From the cell containing the given text, extract its center point as (X, Y) coordinate. 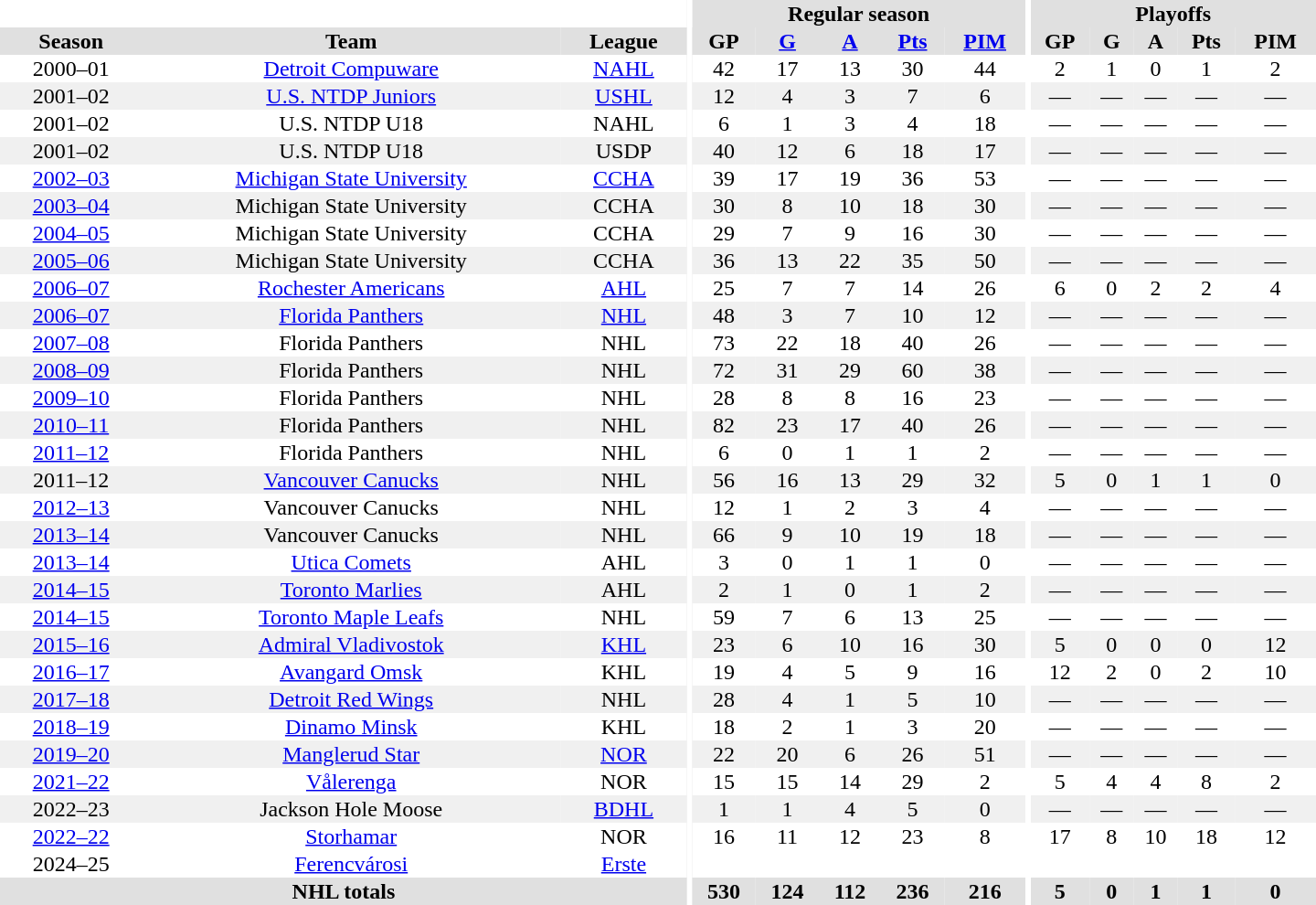
82 (724, 425)
Detroit Red Wings (351, 699)
Ferencvárosi (351, 864)
2012–13 (71, 507)
2004–05 (71, 233)
2022–22 (71, 836)
48 (724, 315)
Erste (623, 864)
2019–20 (71, 754)
Rochester Americans (351, 288)
Storhamar (351, 836)
Season (71, 41)
2010–11 (71, 425)
Admiral Vladivostok (351, 644)
2024–25 (71, 864)
59 (724, 617)
124 (788, 891)
Vålerenga (351, 782)
56 (724, 480)
Toronto Maple Leafs (351, 617)
2000–01 (71, 69)
11 (788, 836)
2005–06 (71, 261)
2008–09 (71, 370)
2017–18 (71, 699)
League (623, 41)
42 (724, 69)
236 (913, 891)
51 (985, 754)
53 (985, 178)
2015–16 (71, 644)
Team (351, 41)
2018–19 (71, 727)
44 (985, 69)
2016–17 (71, 672)
USHL (623, 96)
2009–10 (71, 398)
60 (913, 370)
32 (985, 480)
31 (788, 370)
Detroit Compuware (351, 69)
BDHL (623, 809)
35 (913, 261)
NHL totals (344, 891)
38 (985, 370)
Manglerud Star (351, 754)
2022–23 (71, 809)
Playoffs (1173, 14)
Avangard Omsk (351, 672)
112 (850, 891)
2002–03 (71, 178)
Toronto Marlies (351, 590)
39 (724, 178)
2021–22 (71, 782)
73 (724, 343)
Regular season (859, 14)
50 (985, 261)
2007–08 (71, 343)
Dinamo Minsk (351, 727)
216 (985, 891)
U.S. NTDP Juniors (351, 96)
Utica Comets (351, 562)
2003–04 (71, 206)
66 (724, 535)
530 (724, 891)
Jackson Hole Moose (351, 809)
72 (724, 370)
USDP (623, 151)
